Provide the [X, Y] coordinate of the cell's center where the given text is located.  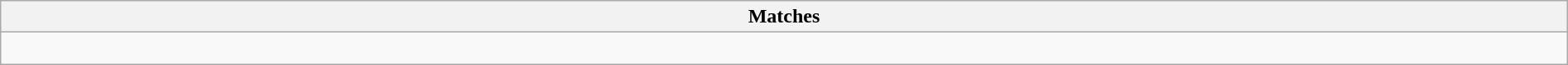
Matches [784, 17]
